Capture the cell that displays the provided text and extract its [X, Y] central coordinate. 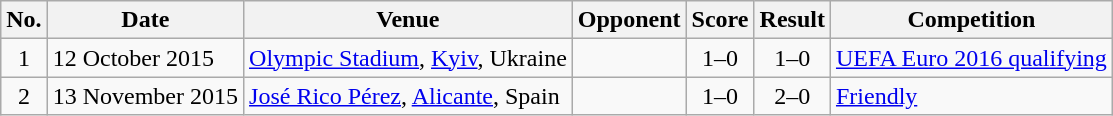
13 November 2015 [145, 96]
Opponent [629, 20]
UEFA Euro 2016 qualifying [971, 58]
Result [792, 20]
Competition [971, 20]
1 [24, 58]
Olympic Stadium, Kyiv, Ukraine [408, 58]
2 [24, 96]
Venue [408, 20]
No. [24, 20]
12 October 2015 [145, 58]
Score [720, 20]
Date [145, 20]
2–0 [792, 96]
Friendly [971, 96]
José Rico Pérez, Alicante, Spain [408, 96]
